Locate the cell with the specified text and output its (x, y) center coordinate. 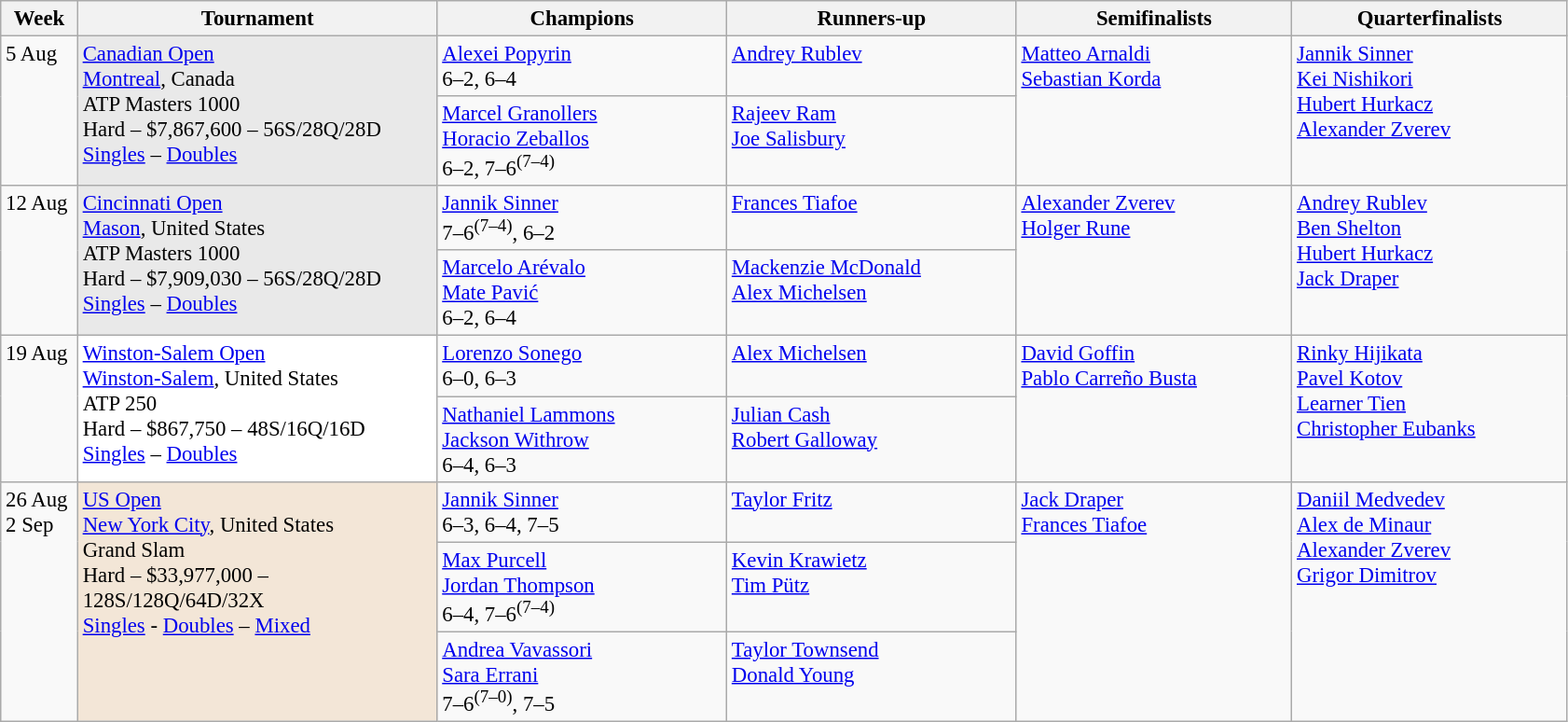
Alex Michelsen (873, 366)
Mackenzie McDonald Alex Michelsen (873, 293)
Lorenzo Sonego6–0, 6–3 (582, 366)
Daniil Medvedev Alex de Minaur Alexander Zverev Grigor Dimitrov (1430, 601)
Matteo Arnaldi Sebastian Korda (1154, 112)
12 Aug (39, 261)
Alexei Popyrin 6–2, 6–4 (582, 67)
Andrea Vavassori Sara Errani7–6(7–0), 7–5 (582, 676)
Jannik Sinner 7–6(7–4), 6–2 (582, 218)
US OpenNew York City, United StatesGrand SlamHard – $33,977,000 – 128S/128Q/64D/32XSingles - Doubles – Mixed (257, 601)
Semifinalists (1154, 19)
Frances Tiafoe (873, 218)
Taylor Townsend Donald Young (873, 676)
Rajeev Ram Joe Salisbury (873, 141)
Taylor Fritz (873, 511)
Tournament (257, 19)
Rinky Hijikata Pavel Kotov Learner Tien Christopher Eubanks (1430, 409)
Champions (582, 19)
Marcel Granollers Horacio Zeballos 6–2, 7–6(7–4) (582, 141)
Alexander Zverev Holger Rune (1154, 261)
19 Aug (39, 409)
Jannik Sinner6–3, 6–4, 7–5 (582, 511)
Week (39, 19)
Winston-Salem OpenWinston-Salem, United StatesATP 250Hard – $867,750 – 48S/16Q/16DSingles – Doubles (257, 409)
Marcelo Arévalo Mate Pavić 6–2, 6–4 (582, 293)
Cincinnati OpenMason, United StatesATP Masters 1000Hard – $7,909,030 – 56S/28Q/28DSingles – Doubles (257, 261)
David Goffin Pablo Carreño Busta (1154, 409)
Runners-up (873, 19)
Quarterfinalists (1430, 19)
Canadian OpenMontreal, CanadaATP Masters 1000Hard – $7,867,600 – 56S/28Q/28DSingles – Doubles (257, 112)
Jack Draper Frances Tiafoe (1154, 601)
Julian Cash Robert Galloway (873, 439)
Andrey Rublev (873, 67)
Kevin Krawietz Tim Pütz (873, 587)
Andrey Rublev Ben Shelton Hubert Hurkacz Jack Draper (1430, 261)
5 Aug (39, 112)
26 Aug2 Sep (39, 601)
Nathaniel Lammons Jackson Withrow 6–4, 6–3 (582, 439)
Jannik Sinner Kei Nishikori Hubert Hurkacz Alexander Zverev (1430, 112)
Max Purcell Jordan Thompson6–4, 7–6(7–4) (582, 587)
